Capture the cell that displays the provided text and extract its [x, y] central coordinate. 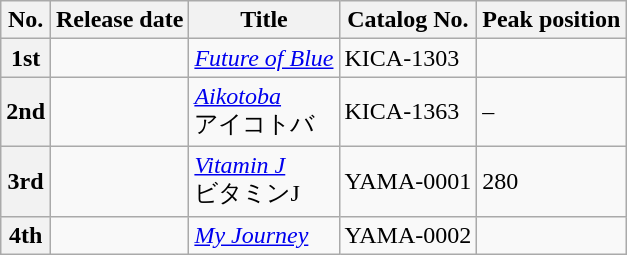
4th [26, 235]
Future of Blue [264, 58]
My Journey [264, 235]
Release date [120, 20]
YAMA-0002 [408, 235]
– [552, 112]
2nd [26, 112]
YAMA-0001 [408, 181]
Peak position [552, 20]
KICA-1363 [408, 112]
Catalog No. [408, 20]
1st [26, 58]
280 [552, 181]
Aikotobaアイコトバ [264, 112]
No. [26, 20]
3rd [26, 181]
Vitamin JビタミンJ [264, 181]
Title [264, 20]
KICA-1303 [408, 58]
